Locate the cell with the specified text and output its (x, y) center coordinate. 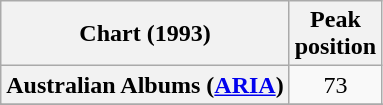
Chart (1993) (145, 34)
Australian Albums (ARIA) (145, 85)
73 (335, 85)
Peakposition (335, 34)
